Detect which cell encompasses the target text, then output its (x, y) center coordinate. 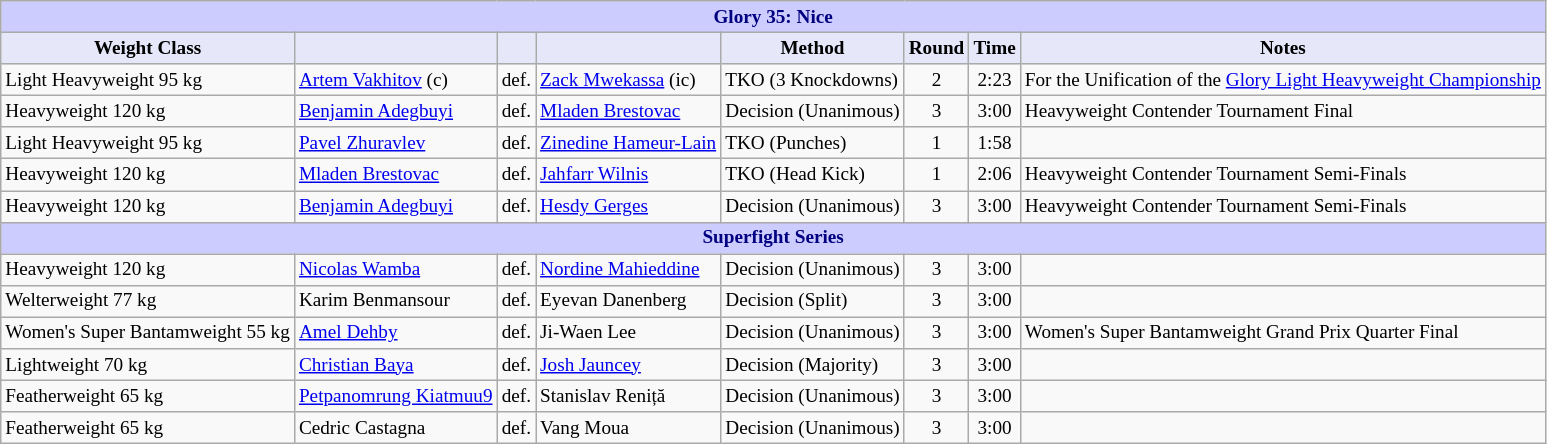
Notes (1282, 48)
TKO (Head Kick) (812, 175)
Nicolas Wamba (396, 270)
Eyevan Danenberg (628, 301)
Round (936, 48)
Jahfarr Wilnis (628, 175)
1:58 (994, 143)
Method (812, 48)
Time (994, 48)
Petpanomrung Kiatmuu9 (396, 396)
2:06 (994, 175)
Cedric Castagna (396, 428)
Women's Super Bantamweight 55 kg (148, 333)
Welterweight 77 kg (148, 301)
Superfight Series (774, 238)
Zack Mwekassa (ic) (628, 80)
Stanislav Reniță (628, 396)
Decision (Majority) (812, 365)
Amel Dehby (396, 333)
Pavel Zhuravlev (396, 143)
Weight Class (148, 48)
Women's Super Bantamweight Grand Prix Quarter Final (1282, 333)
Artem Vakhitov (c) (396, 80)
2:23 (994, 80)
Glory 35: Nice (774, 17)
TKO (3 Knockdowns) (812, 80)
Christian Baya (396, 365)
Decision (Split) (812, 301)
Hesdy Gerges (628, 206)
2 (936, 80)
Heavyweight Contender Tournament Final (1282, 111)
TKO (Punches) (812, 143)
Ji-Waen Lee (628, 333)
Karim Benmansour (396, 301)
Josh Jauncey (628, 365)
For the Unification of the Glory Light Heavyweight Championship (1282, 80)
Nordine Mahieddine (628, 270)
Lightweight 70 kg (148, 365)
Vang Moua (628, 428)
Zinedine Hameur-Lain (628, 143)
